Determine the [x, y] coordinate at the center of the cell enclosing the given text.  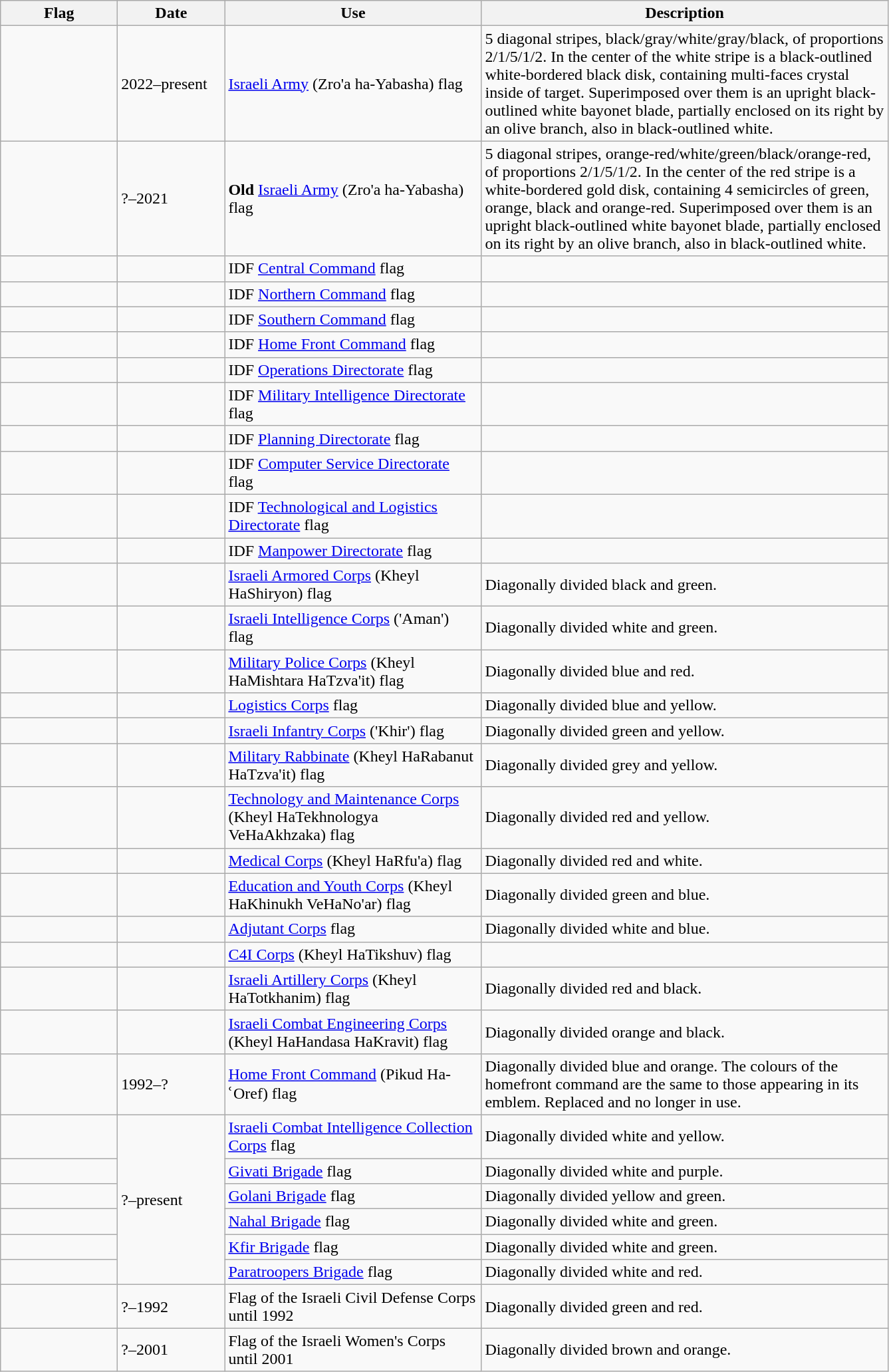
IDF Northern Command flag [353, 294]
IDF Operations Directorate flag [353, 370]
Flag of the Israeli Women's Corps until 2001 [353, 1350]
Israeli Armored Corps (Kheyl HaShiryon) flag [353, 585]
IDF Technological and Logistics Directorate flag [353, 516]
Golani Brigade flag [353, 1196]
Diagonally divided red and white. [685, 861]
Israeli Army (Zro'a ha-Yabasha) flag [353, 84]
Diagonally divided grey and yellow. [685, 765]
Israeli Artillery Corps (Kheyl HaTotkhanim) flag [353, 988]
1992–? [172, 1084]
Diagonally divided orange and black. [685, 1032]
Diagonally divided green and red. [685, 1306]
Diagonally divided green and yellow. [685, 731]
Givati Brigade flag [353, 1171]
Israeli Combat Engineering Corps (Kheyl HaHandasa HaKravit) flag [353, 1032]
Home Front Command (Pikud Ha-ʿOref) flag [353, 1084]
IDF Planning Directorate flag [353, 438]
Use [353, 13]
Diagonally divided brown and orange. [685, 1350]
C4I Corps (Kheyl HaTikshuv) flag [353, 954]
Diagonally divided white and yellow. [685, 1136]
Military Police Corps (Kheyl HaMishtara HaTzva'it) flag [353, 672]
IDF Computer Service Directorate flag [353, 472]
Description [685, 13]
Education and Youth Corps (Kheyl HaKhinukh VeHaNo'ar) flag [353, 895]
Date [172, 13]
?–1992 [172, 1306]
IDF Central Command flag [353, 269]
IDF Home Front Command flag [353, 344]
Diagonally divided red and yellow. [685, 817]
Adjutant Corps flag [353, 929]
Diagonally divided blue and red. [685, 672]
Diagonally divided yellow and green. [685, 1196]
Diagonally divided white and purple. [685, 1171]
Technology and Maintenance Corps (Kheyl HaTekhnologya VeHaAkhzaka) flag [353, 817]
Logistics Corps flag [353, 706]
Diagonally divided blue and yellow. [685, 706]
?–present [172, 1200]
2022–present [172, 84]
Nahal Brigade flag [353, 1222]
Israeli Combat Intelligence Collection Corps flag [353, 1136]
Kfir Brigade flag [353, 1247]
Flag of the Israeli Civil Defense Corps until 1992 [353, 1306]
Old Israeli Army (Zro'a ha-Yabasha) flag [353, 198]
Diagonally divided red and black. [685, 988]
Diagonally divided white and red. [685, 1272]
Military Rabbinate (Kheyl HaRabanut HaTzva'it) flag [353, 765]
IDF Manpower Directorate flag [353, 550]
Medical Corps (Kheyl HaRfu'a) flag [353, 861]
Diagonally divided green and blue. [685, 895]
Flag [59, 13]
Diagonally divided white and blue. [685, 929]
Paratroopers Brigade flag [353, 1272]
IDF Southern Command flag [353, 319]
?–2001 [172, 1350]
Israeli Intelligence Corps ('Aman') flag [353, 628]
IDF Military Intelligence Directorate flag [353, 404]
Israeli Infantry Corps ('Khir') flag [353, 731]
?–2021 [172, 198]
Diagonally divided black and green. [685, 585]
